Pinpoint the cell where the given text exists, returning its [X, Y] midpoint coordinate. 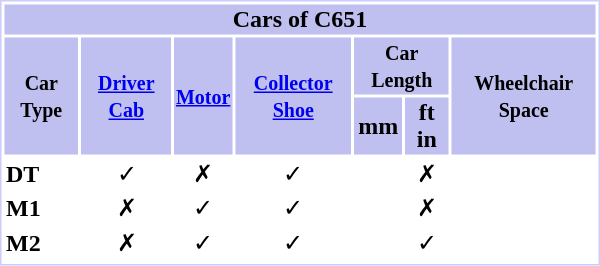
Car Length [402, 66]
Driver Cab [126, 96]
M2 [41, 242]
Wheelchair Space [524, 96]
mm [378, 126]
Car Type [41, 96]
M1 [41, 208]
Motor [202, 96]
Cars of C651 [300, 19]
ft in [427, 126]
Collector Shoe [294, 96]
DT [41, 174]
